For the text-containing cell, return its midpoint in (x, y) coordinate format. 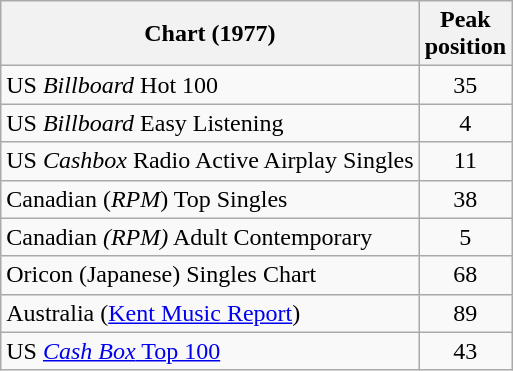
US Cashbox Radio Active Airplay Singles (210, 161)
Oricon (Japanese) Singles Chart (210, 275)
68 (465, 275)
Chart (1977) (210, 34)
11 (465, 161)
US Billboard Hot 100 (210, 85)
35 (465, 85)
Canadian (RPM) Top Singles (210, 199)
US Cash Box Top 100 (210, 351)
5 (465, 237)
43 (465, 351)
Canadian (RPM) Adult Contemporary (210, 237)
89 (465, 313)
38 (465, 199)
4 (465, 123)
US Billboard Easy Listening (210, 123)
Australia (Kent Music Report) (210, 313)
Peakposition (465, 34)
